Locate the cell with the specified text and output its [X, Y] center coordinate. 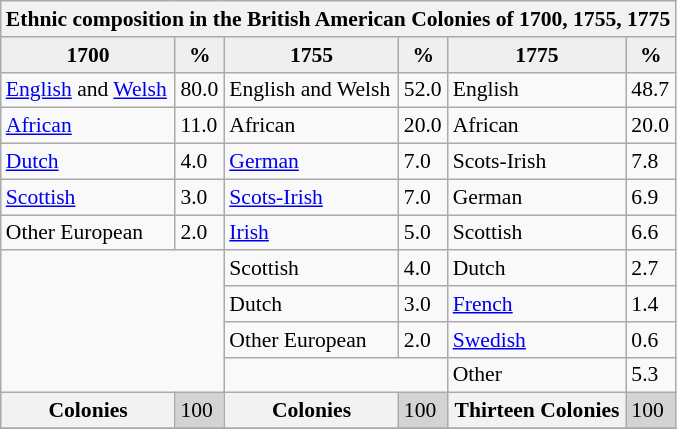
1.4 [650, 304]
1755 [312, 55]
5.0 [424, 233]
7.8 [650, 162]
6.6 [650, 233]
Thirteen Colonies [538, 411]
Ethnic composition in the British American Colonies of 1700, 1755, 1775 [338, 19]
2.7 [650, 269]
6.9 [650, 197]
1700 [88, 55]
Other [538, 375]
11.0 [200, 126]
5.3 [650, 375]
Swedish [538, 340]
52.0 [424, 90]
80.0 [200, 90]
French [538, 304]
Irish [312, 233]
English [538, 90]
0.6 [650, 340]
1775 [538, 55]
48.7 [650, 90]
